Determine the [X, Y] coordinate at the center of the cell enclosing the given text.  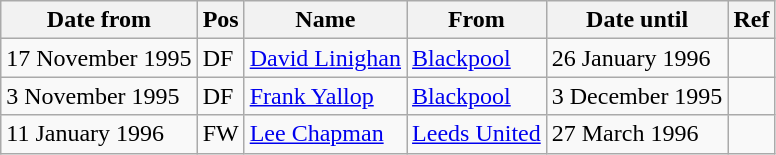
Name [325, 20]
From [477, 20]
3 December 1995 [637, 96]
David Linighan [325, 58]
3 November 1995 [99, 96]
27 March 1996 [637, 134]
FW [220, 134]
Date from [99, 20]
Leeds United [477, 134]
Ref [752, 20]
Date until [637, 20]
Pos [220, 20]
17 November 1995 [99, 58]
Lee Chapman [325, 134]
26 January 1996 [637, 58]
11 January 1996 [99, 134]
Frank Yallop [325, 96]
